Search for the cell housing the specified text and yield its [X, Y] center coordinate. 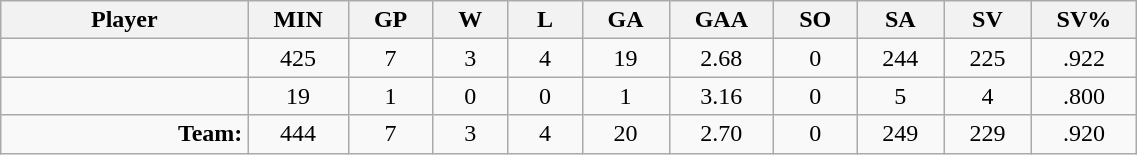
244 [900, 58]
GA [626, 20]
.800 [1084, 96]
SO [816, 20]
SV [988, 20]
20 [626, 134]
Team: [124, 134]
444 [298, 134]
Player [124, 20]
249 [900, 134]
425 [298, 58]
SA [900, 20]
.920 [1084, 134]
W [470, 20]
GP [390, 20]
2.68 [721, 58]
2.70 [721, 134]
5 [900, 96]
3.16 [721, 96]
L [545, 20]
SV% [1084, 20]
.922 [1084, 58]
229 [988, 134]
225 [988, 58]
MIN [298, 20]
GAA [721, 20]
